Locate the cell with the specified text and output its (x, y) center coordinate. 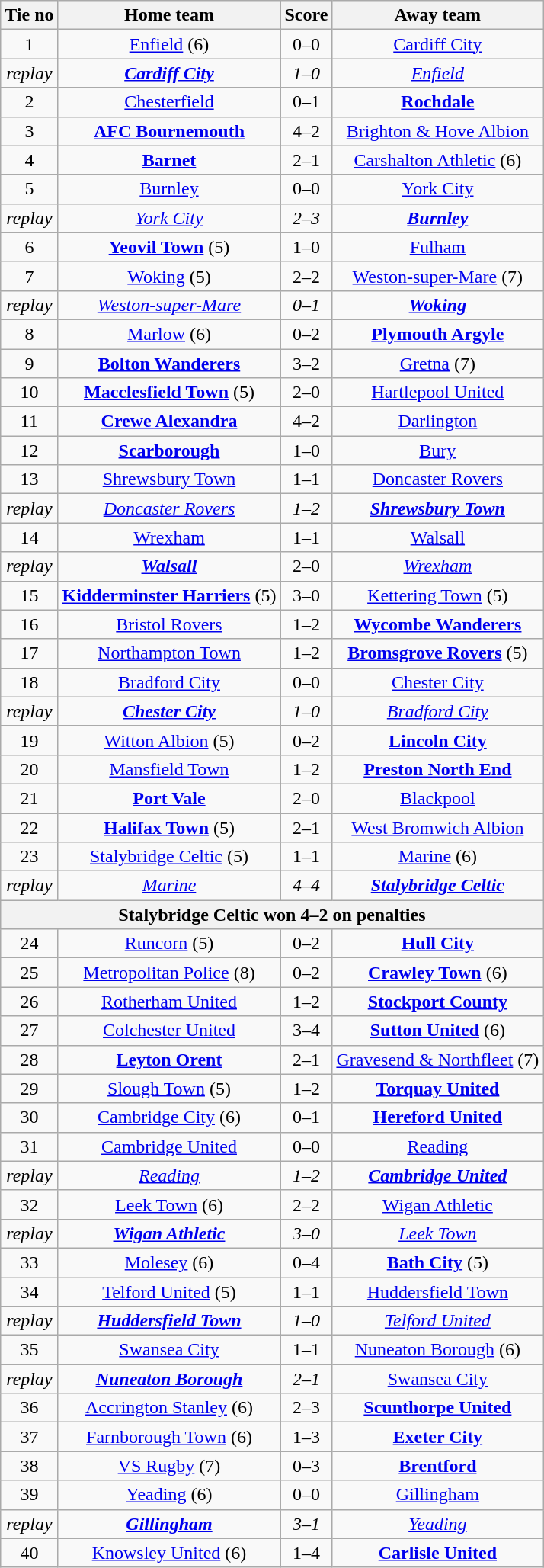
26 (29, 1002)
Bristol Rovers (169, 624)
Slough Town (5) (169, 1089)
Stalybridge Celtic (437, 886)
Enfield (437, 73)
13 (29, 479)
3–1 (306, 1524)
Accrington Stanley (6) (169, 1408)
22 (29, 827)
Yeading (6) (169, 1495)
36 (29, 1408)
Sutton United (6) (437, 1031)
Bolton Wanderers (169, 364)
Farnborough Town (6) (169, 1437)
4–4 (306, 886)
Carlisle United (437, 1553)
34 (29, 1292)
Leek Town (6) (169, 1204)
Brentford (437, 1466)
Home team (169, 15)
15 (29, 595)
Crewe Alexandra (169, 422)
5 (29, 189)
Kettering Town (5) (437, 595)
32 (29, 1204)
23 (29, 857)
33 (29, 1262)
Port Vale (169, 798)
Weston-super-Mare (169, 305)
19 (29, 740)
Leek Town (437, 1233)
8 (29, 334)
16 (29, 624)
11 (29, 422)
Gretna (7) (437, 364)
Marine (169, 886)
2 (29, 102)
29 (29, 1089)
Nuneaton Borough (6) (437, 1350)
VS Rugby (7) (169, 1466)
Stalybridge Celtic won 4–2 on penalties (272, 915)
Yeovil Town (5) (169, 247)
20 (29, 769)
Knowsley United (6) (169, 1553)
Fulham (437, 247)
Woking (437, 305)
Weston-super-Mare (7) (437, 276)
Tie no (29, 15)
24 (29, 944)
Molesey (6) (169, 1262)
Brighton & Hove Albion (437, 131)
Runcorn (5) (169, 944)
AFC Bournemouth (169, 131)
Gravesend & Northfleet (7) (437, 1060)
Scunthorpe United (437, 1408)
Hartlepool United (437, 393)
40 (29, 1553)
Telford United (437, 1321)
Lincoln City (437, 740)
35 (29, 1350)
Exeter City (437, 1437)
37 (29, 1437)
Marine (6) (437, 857)
Preston North End (437, 769)
Bromsgrove Rovers (5) (437, 653)
Rotherham United (169, 1002)
30 (29, 1117)
1–3 (306, 1437)
Crawley Town (6) (437, 973)
38 (29, 1466)
Stalybridge Celtic (5) (169, 857)
Cambridge City (6) (169, 1117)
Kidderminster Harriers (5) (169, 595)
28 (29, 1060)
17 (29, 653)
West Bromwich Albion (437, 827)
Telford United (5) (169, 1292)
9 (29, 364)
Blackpool (437, 798)
Northampton Town (169, 653)
Nuneaton Borough (169, 1379)
Away team (437, 15)
Stockport County (437, 1002)
3–2 (306, 364)
Enfield (6) (169, 44)
Hull City (437, 944)
0–4 (306, 1262)
1–4 (306, 1553)
Mansfield Town (169, 769)
1 (29, 44)
21 (29, 798)
Scarborough (169, 451)
7 (29, 276)
Yeading (437, 1524)
Bury (437, 451)
6 (29, 247)
14 (29, 537)
10 (29, 393)
Bath City (5) (437, 1262)
3–4 (306, 1031)
Barnet (169, 160)
Chesterfield (169, 102)
3 (29, 131)
Hereford United (437, 1117)
Macclesfield Town (5) (169, 393)
Rochdale (437, 102)
Colchester United (169, 1031)
12 (29, 451)
Wycombe Wanderers (437, 624)
39 (29, 1495)
27 (29, 1031)
Darlington (437, 422)
Metropolitan Police (8) (169, 973)
4 (29, 160)
Woking (5) (169, 276)
31 (29, 1146)
Leyton Orent (169, 1060)
0–3 (306, 1466)
Witton Albion (5) (169, 740)
Marlow (6) (169, 334)
Plymouth Argyle (437, 334)
25 (29, 973)
Score (306, 15)
Carshalton Athletic (6) (437, 160)
Halifax Town (5) (169, 827)
Torquay United (437, 1089)
18 (29, 682)
